Output the (x, y) coordinate of the center of the cell containing the given text.  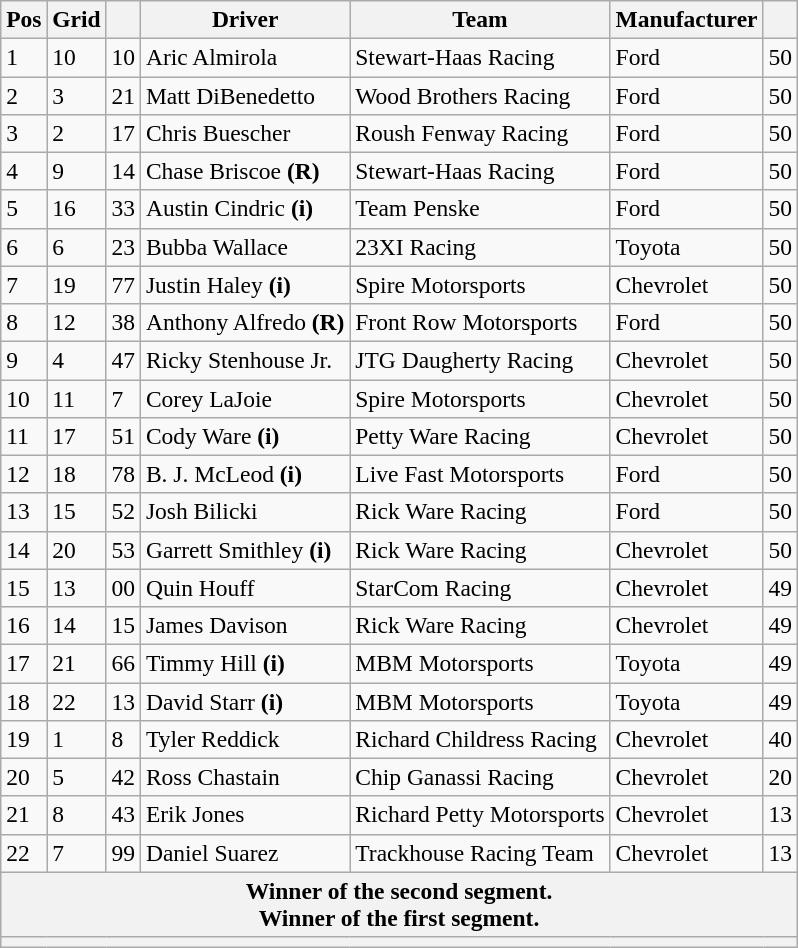
Richard Childress Racing (480, 739)
Garrett Smithley (i) (244, 550)
33 (123, 209)
JTG Daugherty Racing (480, 360)
23XI Racing (480, 247)
Petty Ware Racing (480, 436)
Ricky Stenhouse Jr. (244, 360)
Daniel Suarez (244, 853)
Chip Ganassi Racing (480, 777)
51 (123, 436)
Timmy Hill (i) (244, 663)
Aric Almirola (244, 57)
38 (123, 322)
99 (123, 853)
53 (123, 550)
David Starr (i) (244, 701)
Austin Cindric (i) (244, 209)
Tyler Reddick (244, 739)
42 (123, 777)
Winner of the second segment. Winner of the first segment. (400, 904)
23 (123, 247)
Manufacturer (686, 19)
Team Penske (480, 209)
Bubba Wallace (244, 247)
Quin Houff (244, 588)
Richard Petty Motorsports (480, 815)
Matt DiBenedetto (244, 95)
Roush Fenway Racing (480, 133)
Josh Bilicki (244, 512)
78 (123, 474)
Ross Chastain (244, 777)
B. J. McLeod (i) (244, 474)
Live Fast Motorsports (480, 474)
StarCom Racing (480, 588)
52 (123, 512)
43 (123, 815)
Corey LaJoie (244, 398)
40 (780, 739)
James Davison (244, 625)
Pos (24, 19)
Cody Ware (i) (244, 436)
77 (123, 285)
Trackhouse Racing Team (480, 853)
66 (123, 663)
Front Row Motorsports (480, 322)
Erik Jones (244, 815)
Grid (76, 19)
Chris Buescher (244, 133)
Chase Briscoe (R) (244, 171)
Team (480, 19)
00 (123, 588)
Driver (244, 19)
Anthony Alfredo (R) (244, 322)
Wood Brothers Racing (480, 95)
Justin Haley (i) (244, 285)
47 (123, 360)
